Provide the (X, Y) coordinate of the cell's center where the given text is located.  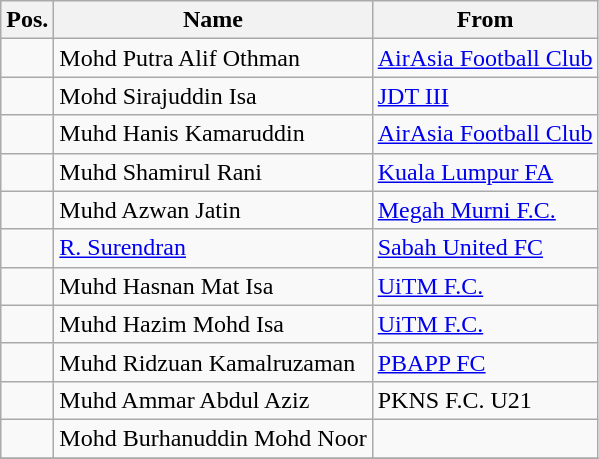
R. Surendran (213, 248)
From (485, 20)
Muhd Azwan Jatin (213, 210)
JDT III (485, 96)
Sabah United FC (485, 248)
Kuala Lumpur FA (485, 172)
Muhd Hazim Mohd Isa (213, 324)
Pos. (28, 20)
Megah Murni F.C. (485, 210)
Mohd Sirajuddin Isa (213, 96)
Mohd Putra Alif Othman (213, 58)
Muhd Shamirul Rani (213, 172)
Muhd Ridzuan Kamalruzaman (213, 362)
Mohd Burhanuddin Mohd Noor (213, 438)
PKNS F.C. U21 (485, 400)
Name (213, 20)
Muhd Ammar Abdul Aziz (213, 400)
Muhd Hasnan Mat Isa (213, 286)
PBAPP FC (485, 362)
Muhd Hanis Kamaruddin (213, 134)
